Extract the [x, y] coordinate from the center of the cell holding the provided text.  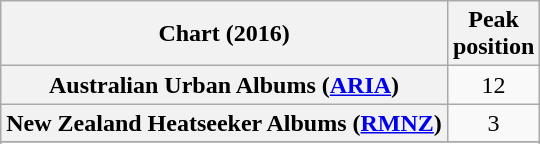
Australian Urban Albums (ARIA) [224, 85]
3 [493, 123]
12 [493, 85]
Peak position [493, 34]
New Zealand Heatseeker Albums (RMNZ) [224, 123]
Chart (2016) [224, 34]
